Detect which cell encompasses the target text, then output its [X, Y] center coordinate. 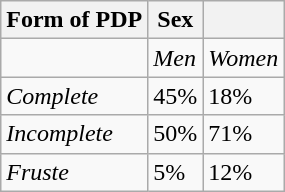
18% [244, 96]
12% [244, 172]
Fruste [74, 172]
5% [176, 172]
45% [176, 96]
Sex [176, 20]
Incomplete [74, 134]
Women [244, 58]
Complete [74, 96]
Men [176, 58]
Form of PDP [74, 20]
50% [176, 134]
71% [244, 134]
